Identify which cell holds the provided text, then report its (X, Y) central coordinate. 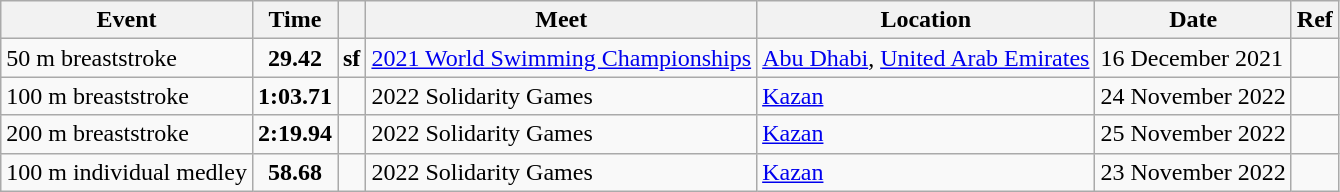
29.42 (294, 58)
200 m breaststroke (127, 134)
1:03.71 (294, 96)
58.68 (294, 172)
2021 World Swimming Championships (562, 58)
Ref (1314, 20)
50 m breaststroke (127, 58)
16 December 2021 (1193, 58)
Location (926, 20)
Meet (562, 20)
25 November 2022 (1193, 134)
sf (352, 58)
Time (294, 20)
100 m breaststroke (127, 96)
23 November 2022 (1193, 172)
Abu Dhabi, United Arab Emirates (926, 58)
Event (127, 20)
2:19.94 (294, 134)
24 November 2022 (1193, 96)
Date (1193, 20)
100 m individual medley (127, 172)
